Pinpoint the cell where the given text exists, returning its [x, y] midpoint coordinate. 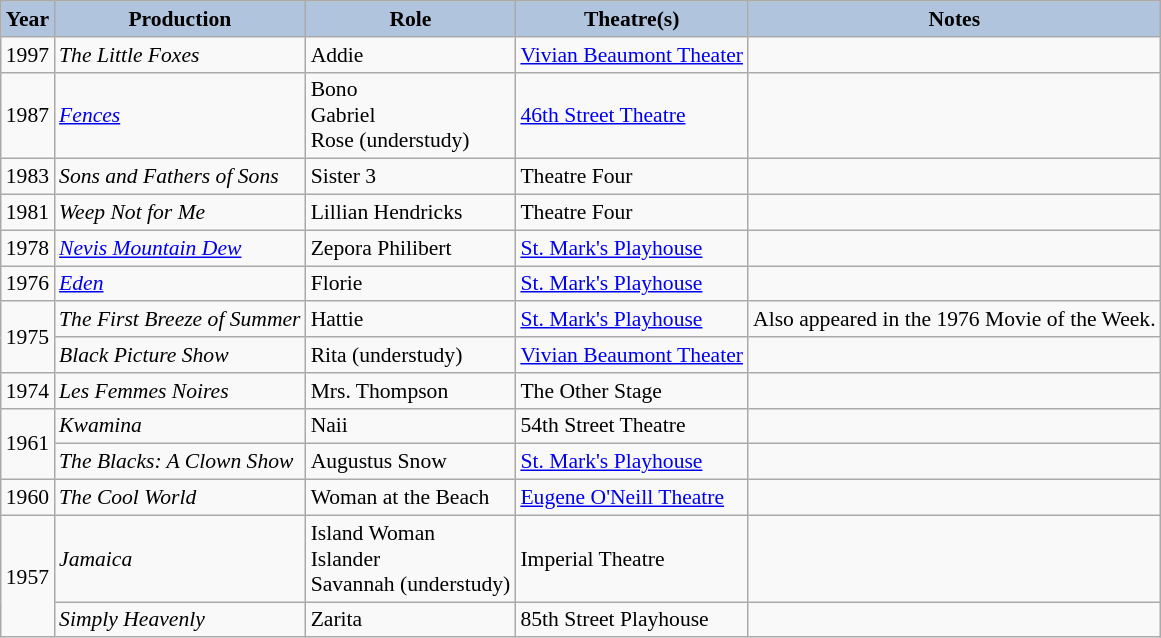
Theatre(s) [632, 19]
Sister 3 [411, 177]
1960 [28, 498]
Sons and Fathers of Sons [180, 177]
1987 [28, 116]
The Little Foxes [180, 55]
Jamaica [180, 558]
Imperial Theatre [632, 558]
85th Street Playhouse [632, 620]
1976 [28, 284]
The First Breeze of Summer [180, 320]
Kwamina [180, 426]
Woman at the Beach [411, 498]
1981 [28, 213]
Production [180, 19]
Augustus Snow [411, 462]
Black Picture Show [180, 355]
Also appeared in the 1976 Movie of the Week. [954, 320]
1975 [28, 338]
1983 [28, 177]
The Other Stage [632, 391]
Florie [411, 284]
1974 [28, 391]
Nevis Mountain Dew [180, 248]
54th Street Theatre [632, 426]
1961 [28, 444]
The Blacks: A Clown Show [180, 462]
Role [411, 19]
1978 [28, 248]
Rita (understudy) [411, 355]
Notes [954, 19]
Zepora Philibert [411, 248]
1997 [28, 55]
Naii [411, 426]
Zarita [411, 620]
Lillian Hendricks [411, 213]
Island WomanIslanderSavannah (understudy) [411, 558]
Hattie [411, 320]
The Cool World [180, 498]
BonoGabrielRose (understudy) [411, 116]
1957 [28, 576]
Addie [411, 55]
46th Street Theatre [632, 116]
Year [28, 19]
Mrs. Thompson [411, 391]
Les Femmes Noires [180, 391]
Eden [180, 284]
Weep Not for Me [180, 213]
Simply Heavenly [180, 620]
Eugene O'Neill Theatre [632, 498]
Fences [180, 116]
